Pinpoint the cell where the given text exists, returning its [x, y] midpoint coordinate. 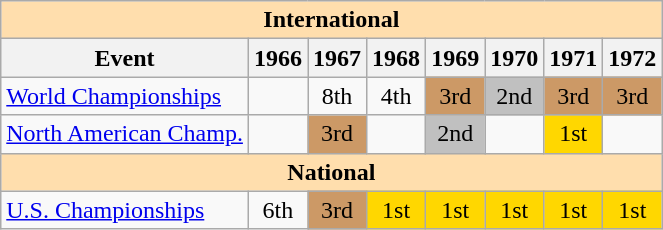
1970 [514, 58]
1972 [632, 58]
1967 [338, 58]
1969 [456, 58]
International [332, 20]
North American Champ. [125, 134]
1966 [278, 58]
Event [125, 58]
1968 [396, 58]
4th [396, 96]
World Championships [125, 96]
8th [338, 96]
U.S. Championships [125, 210]
1971 [574, 58]
National [332, 172]
6th [278, 210]
